For the text-containing cell, return its midpoint in (x, y) coordinate format. 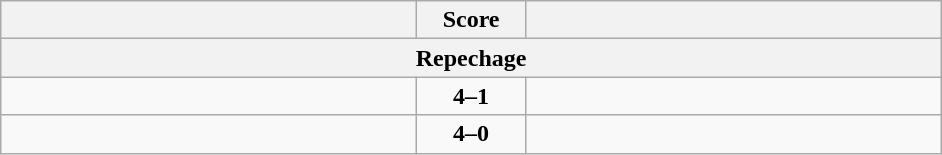
4–1 (472, 96)
4–0 (472, 134)
Score (472, 20)
Repechage (472, 58)
